Return the [X, Y] coordinate for the center point of the cell that contains the specified text.  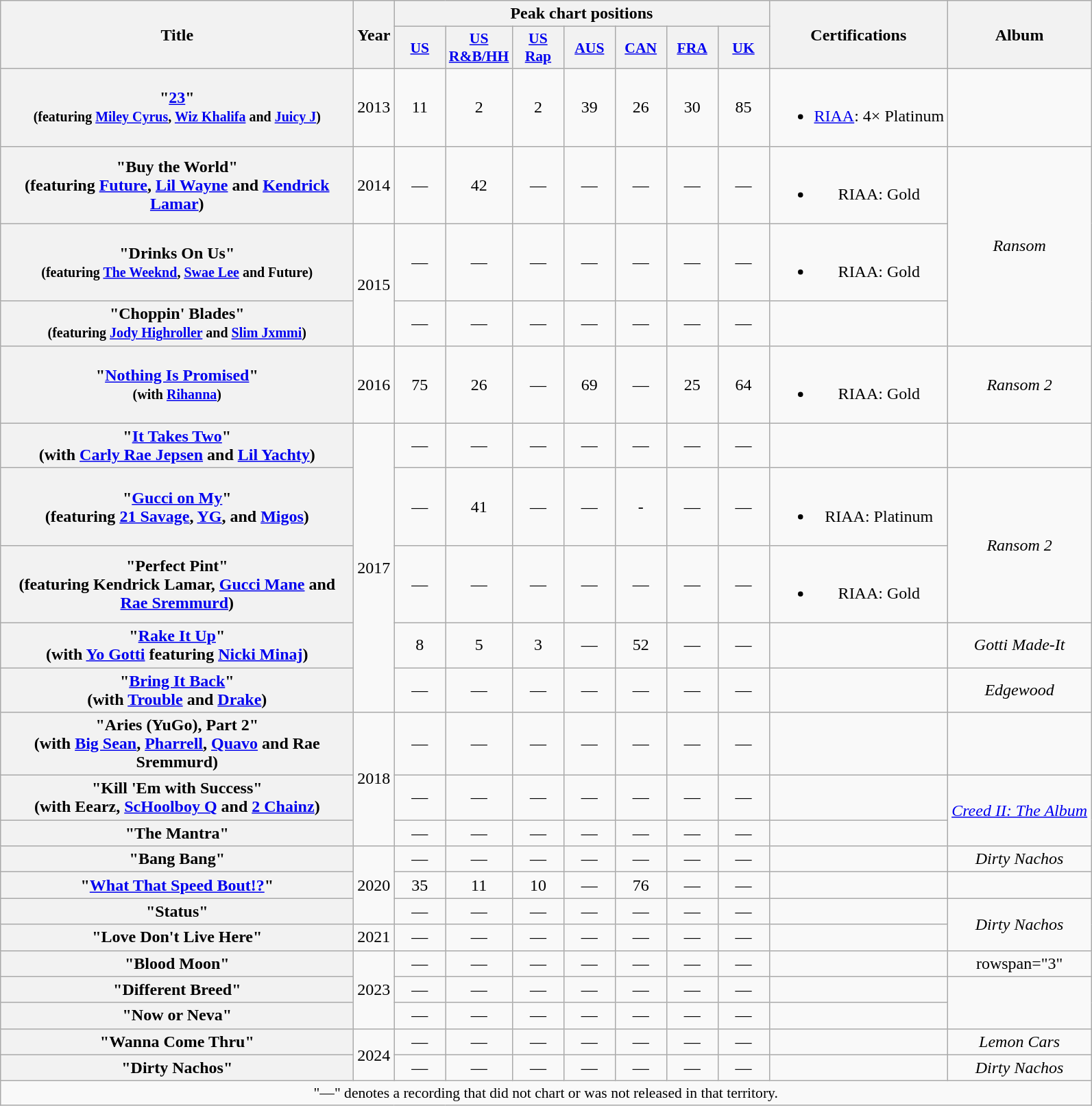
"Aries (YuGo), Part 2"(with Big Sean, Pharrell, Quavo and Rae Sremmurd) [177, 744]
Certifications [858, 34]
Title [177, 34]
"—" denotes a recording that did not chart or was not released in that territory. [546, 1093]
"Perfect Pint"(featuring Kendrick Lamar, Gucci Mane and Rae Sremmurd) [177, 584]
FRA [692, 48]
"23"(featuring Miley Cyrus, Wiz Khalifa and Juicy J) [177, 107]
69 [590, 384]
USR&B/HH [479, 48]
Gotti Made-It [1020, 645]
25 [692, 384]
39 [590, 107]
- [640, 506]
"Bring It Back"(with Trouble and Drake) [177, 690]
Ransom [1020, 245]
2014 [374, 185]
"Kill 'Em with Success"(with Eearz, ScHoolboy Q and 2 Chainz) [177, 798]
8 [420, 645]
76 [640, 885]
30 [692, 107]
10 [537, 885]
rowspan="3" [1020, 963]
RIAA: Platinum [858, 506]
Year [374, 34]
2013 [374, 107]
"Now or Neva" [177, 1015]
52 [640, 645]
Creed II: The Album [1020, 810]
"Drinks On Us"(featuring The Weeknd, Swae Lee and Future) [177, 262]
64 [743, 384]
85 [743, 107]
"The Mantra" [177, 833]
2024 [374, 1055]
UK [743, 48]
"What That Speed Bout!?" [177, 885]
CAN [640, 48]
3 [537, 645]
"Dirty Nachos" [177, 1068]
2021 [374, 937]
"Different Breed" [177, 989]
"Choppin' Blades"(featuring Jody Highroller and Slim Jxmmi) [177, 324]
AUS [590, 48]
2017 [374, 568]
2018 [374, 779]
Lemon Cars [1020, 1042]
"Wanna Come Thru" [177, 1042]
2020 [374, 885]
"It Takes Two"(with Carly Rae Jepsen and Lil Yachty) [177, 446]
Album [1020, 34]
"Buy the World"(featuring Future, Lil Wayne and Kendrick Lamar) [177, 185]
"Love Don't Live Here" [177, 937]
RIAA: 4× Platinum [858, 107]
US [420, 48]
2016 [374, 384]
"Blood Moon" [177, 963]
2015 [374, 285]
US Rap [537, 48]
5 [479, 645]
"Bang Bang" [177, 859]
"Nothing Is Promised"(with Rihanna) [177, 384]
41 [479, 506]
Peak chart positions [581, 14]
35 [420, 885]
"Rake It Up"(with Yo Gotti featuring Nicki Minaj) [177, 645]
Edgewood [1020, 690]
42 [479, 185]
2023 [374, 989]
"Gucci on My"(featuring 21 Savage, YG, and Migos) [177, 506]
"Status" [177, 911]
75 [420, 384]
